Determine the [X, Y] coordinate at the center of the cell enclosing the given text.  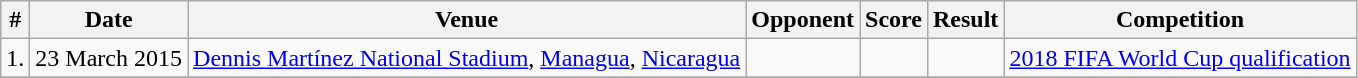
Opponent [803, 20]
# [16, 20]
2018 FIFA World Cup qualification [1180, 58]
Score [894, 20]
Venue [467, 20]
Competition [1180, 20]
23 March 2015 [109, 58]
Result [965, 20]
Date [109, 20]
1. [16, 58]
Dennis Martínez National Stadium, Managua, Nicaragua [467, 58]
